Capture the cell that displays the provided text and extract its [X, Y] central coordinate. 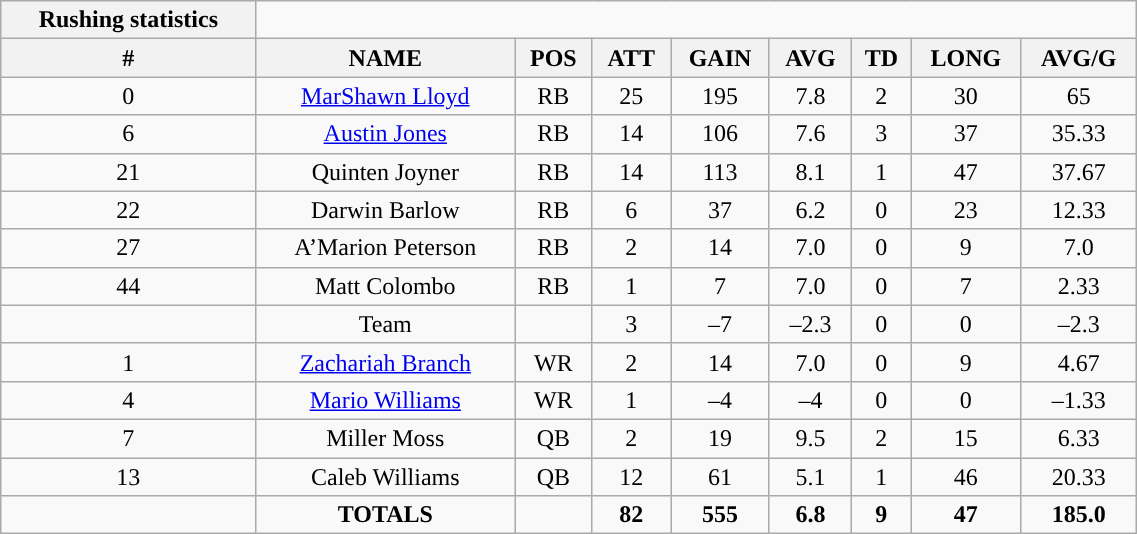
TOTALS [386, 515]
LONG [966, 58]
ATT [632, 58]
46 [966, 477]
4.67 [1079, 362]
Darwin Barlow [386, 210]
Quinten Joyner [386, 172]
AVG [810, 58]
# [128, 58]
7.6 [810, 134]
35.33 [1079, 134]
POS [554, 58]
25 [632, 96]
Team [386, 324]
5.1 [810, 477]
15 [966, 438]
113 [720, 172]
12 [632, 477]
9.5 [810, 438]
GAIN [720, 58]
27 [128, 248]
19 [720, 438]
Miller Moss [386, 438]
6.2 [810, 210]
7.8 [810, 96]
13 [128, 477]
82 [632, 515]
61 [720, 477]
MarShawn Lloyd [386, 96]
6.33 [1079, 438]
44 [128, 286]
30 [966, 96]
Mario Williams [386, 400]
6.8 [810, 515]
NAME [386, 58]
A’Marion Peterson [386, 248]
Zachariah Branch [386, 362]
555 [720, 515]
Austin Jones [386, 134]
8.1 [810, 172]
Caleb Williams [386, 477]
Matt Colombo [386, 286]
37.67 [1079, 172]
185.0 [1079, 515]
12.33 [1079, 210]
AVG/G [1079, 58]
2.33 [1079, 286]
20.33 [1079, 477]
106 [720, 134]
TD [882, 58]
23 [966, 210]
Rushing statistics [128, 20]
22 [128, 210]
–7 [720, 324]
195 [720, 96]
65 [1079, 96]
21 [128, 172]
4 [128, 400]
–1.33 [1079, 400]
